Extract the [X, Y] coordinate from the center of the cell holding the provided text.  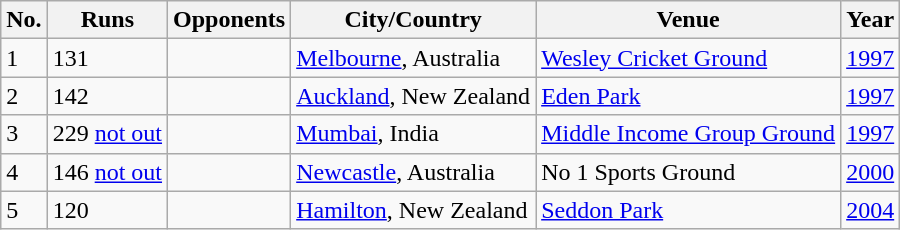
2 [24, 96]
Year [870, 20]
No. [24, 20]
229 not out [107, 134]
Venue [688, 20]
1 [24, 58]
Auckland, New Zealand [414, 96]
Melbourne, Australia [414, 58]
142 [107, 96]
2000 [870, 172]
Opponents [230, 20]
4 [24, 172]
146 not out [107, 172]
No 1 Sports Ground [688, 172]
Newcastle, Australia [414, 172]
City/Country [414, 20]
3 [24, 134]
Mumbai, India [414, 134]
5 [24, 210]
Eden Park [688, 96]
Seddon Park [688, 210]
Middle Income Group Ground [688, 134]
131 [107, 58]
2004 [870, 210]
Hamilton, New Zealand [414, 210]
Runs [107, 20]
Wesley Cricket Ground [688, 58]
120 [107, 210]
